Return the (X, Y) coordinate for the center point of the cell that contains the specified text.  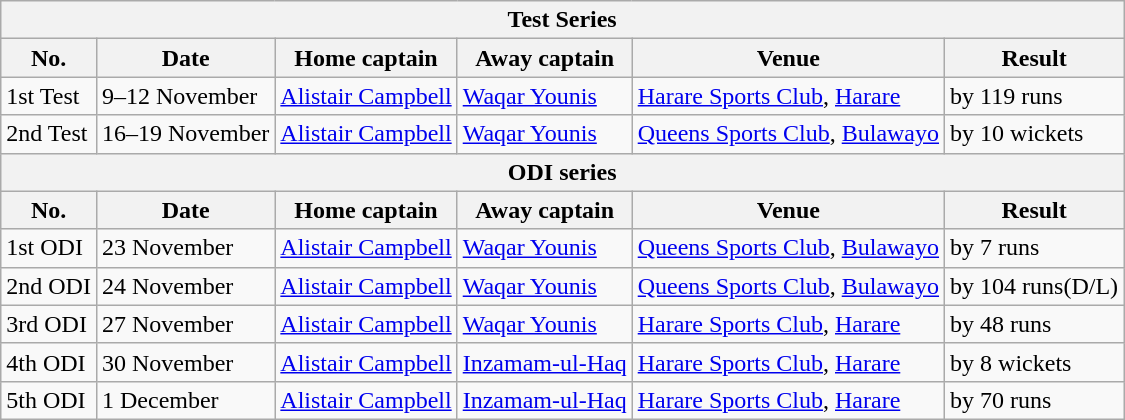
by 7 runs (1034, 248)
9–12 November (185, 96)
Test Series (562, 20)
27 November (185, 324)
ODI series (562, 172)
23 November (185, 248)
1st ODI (49, 248)
30 November (185, 362)
1 December (185, 400)
5th ODI (49, 400)
1st Test (49, 96)
4th ODI (49, 362)
by 48 runs (1034, 324)
16–19 November (185, 134)
by 8 wickets (1034, 362)
3rd ODI (49, 324)
by 104 runs(D/L) (1034, 286)
by 119 runs (1034, 96)
2nd Test (49, 134)
by 10 wickets (1034, 134)
24 November (185, 286)
2nd ODI (49, 286)
by 70 runs (1034, 400)
